Return (X, Y) of the center of cell containing provided text 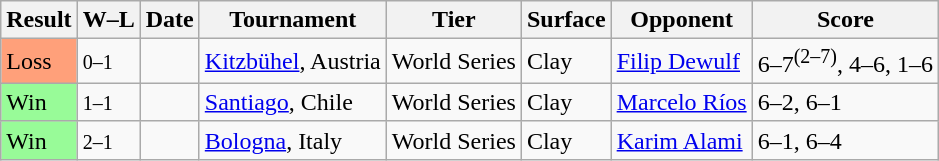
6–7(2–7), 4–6, 1–6 (845, 62)
1–1 (108, 102)
Loss (39, 62)
Opponent (682, 20)
0–1 (108, 62)
Bologna, Italy (292, 140)
Karim Alami (682, 140)
Santiago, Chile (292, 102)
Surface (566, 20)
Marcelo Ríos (682, 102)
6–1, 6–4 (845, 140)
6–2, 6–1 (845, 102)
W–L (108, 20)
2–1 (108, 140)
Kitzbühel, Austria (292, 62)
Result (39, 20)
Tier (454, 20)
Date (170, 20)
Tournament (292, 20)
Score (845, 20)
Filip Dewulf (682, 62)
